Provide the [X, Y] coordinate of the cell's center where the given text is located.  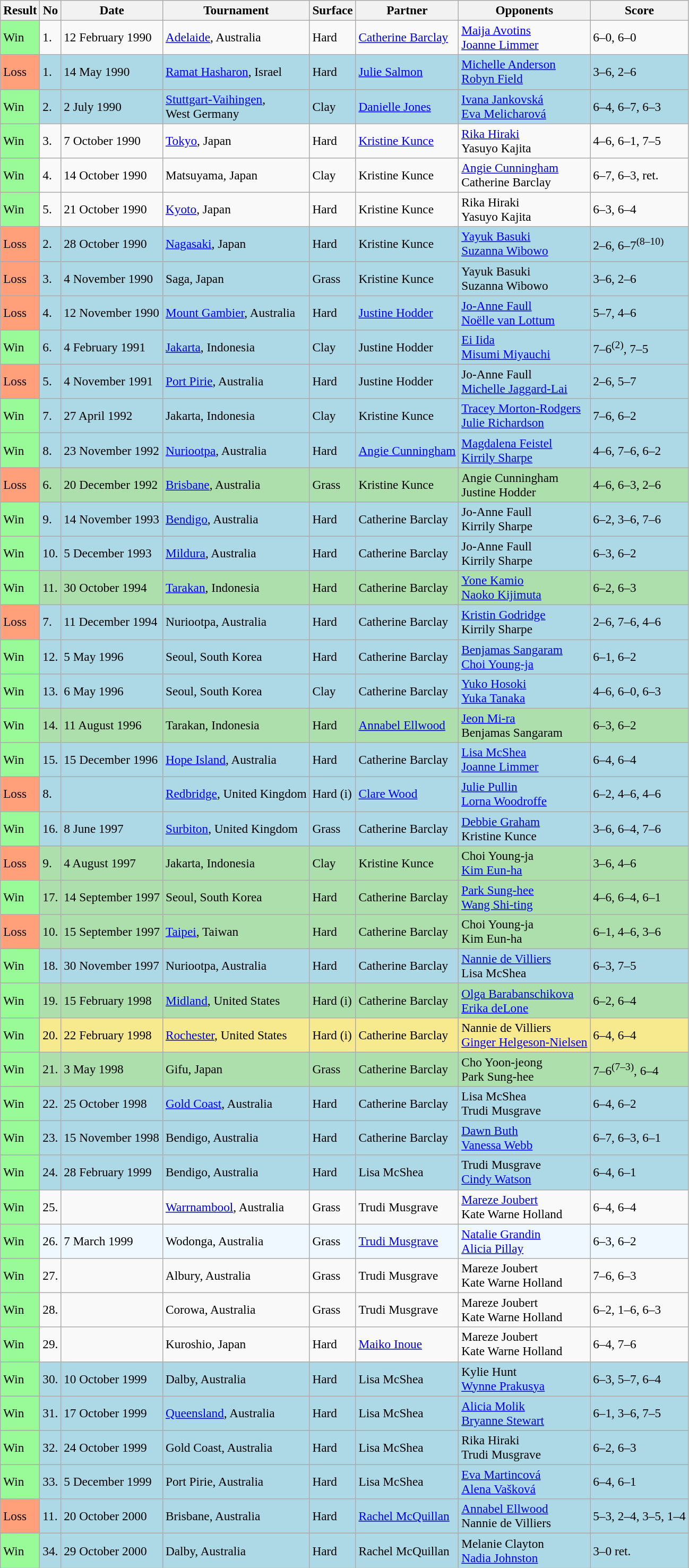
4 August 1997 [112, 863]
Benjamas Sangaram Choi Young-ja [524, 656]
7–6, 6–3 [639, 1275]
Ivana Jankovská Eva Melicharová [524, 106]
14 May 1990 [112, 72]
6–2, 6–4 [639, 1000]
3–6, 4–6 [639, 863]
Lisa McShea Joanne Limmer [524, 759]
4 February 1991 [112, 347]
29 October 2000 [112, 1550]
3 May 1998 [112, 1069]
Maija Avotins Joanne Limmer [524, 37]
17 October 1999 [112, 1413]
6–1, 4–6, 3–6 [639, 931]
4 November 1990 [112, 278]
25 October 1998 [112, 1103]
6–7, 6–3, 6–1 [639, 1138]
Mildura, Australia [236, 553]
12 November 1990 [112, 312]
Date [112, 10]
Ei Iida Misumi Miyauchi [524, 347]
11 August 1996 [112, 725]
2–6, 5–7 [639, 381]
6–0, 6–0 [639, 37]
5 December 1999 [112, 1482]
15 February 1998 [112, 1000]
20. [50, 1035]
No [50, 10]
10 October 1999 [112, 1379]
14 October 1990 [112, 175]
Score [639, 10]
18. [50, 966]
21 October 1990 [112, 209]
4–6, 6–1, 7–5 [639, 140]
Surbiton, United Kingdom [236, 828]
6–4, 7–6 [639, 1344]
Mount Gambier, Australia [236, 312]
30 October 1994 [112, 588]
Gifu, Japan [236, 1069]
4–6, 7–6, 6–2 [639, 450]
Rochester, United States [236, 1035]
30. [50, 1379]
6–2, 3–6, 7–6 [639, 519]
14 September 1997 [112, 897]
Melanie Clayton Nadia Johnston [524, 1550]
Queensland, Australia [236, 1413]
Kuroshio, Japan [236, 1344]
Maiko Inoue [407, 1344]
15. [50, 759]
Angie Cunningham Justine Hodder [524, 484]
34. [50, 1550]
Corowa, Australia [236, 1310]
Annabel Ellwood Nannie de Villiers [524, 1516]
Angie Cunningham Catherine Barclay [524, 175]
6–3, 7–5 [639, 966]
6–4, 6–7, 6–3 [639, 106]
Debbie Graham Kristine Kunce [524, 828]
Magdalena Feistel Kirrily Sharpe [524, 450]
8 June 1997 [112, 828]
Dawn Buth Vanessa Webb [524, 1138]
Opponents [524, 10]
Jo-Anne Faull Michelle Jaggard-Lai [524, 381]
6–3, 5–7, 6–4 [639, 1379]
2 July 1990 [112, 106]
15 December 1996 [112, 759]
7 October 1990 [112, 140]
20 December 1992 [112, 484]
32. [50, 1447]
5–7, 4–6 [639, 312]
Trudi Musgrave Cindy Watson [524, 1172]
23 November 1992 [112, 450]
31. [50, 1413]
13. [50, 691]
28 October 1990 [112, 244]
Redbridge, United Kingdom [236, 794]
Tracey Morton-Rodgers Julie Richardson [524, 416]
Ramat Hasharon, Israel [236, 72]
Yone Kamio Naoko Kijimuta [524, 588]
Julie Pullin Lorna Woodroffe [524, 794]
19. [50, 1000]
Danielle Jones [407, 106]
Jeon Mi-ra Benjamas Sangaram [524, 725]
Kylie Hunt Wynne Prakusya [524, 1379]
7 March 1999 [112, 1241]
Park Sung-hee Wang Shi-ting [524, 897]
Hope Island, Australia [236, 759]
Yuko Hosoki Yuka Tanaka [524, 691]
22. [50, 1103]
Nannie de Villiers Lisa McShea [524, 966]
Partner [407, 10]
17. [50, 897]
24 October 1999 [112, 1447]
12. [50, 656]
Lisa McShea Trudi Musgrave [524, 1103]
Nannie de Villiers Ginger Helgeson-Nielsen [524, 1035]
14 November 1993 [112, 519]
7–6(2), 7–5 [639, 347]
Kristin Godridge Kirrily Sharpe [524, 622]
Warrnambool, Australia [236, 1207]
4–6, 6–4, 6–1 [639, 897]
5–3, 2–4, 3–5, 1–4 [639, 1516]
Surface [332, 10]
Julie Salmon [407, 72]
14. [50, 725]
Adelaide, Australia [236, 37]
Cho Yoon-jeong Park Sung-hee [524, 1069]
6–3, 6–4 [639, 209]
Nagasaki, Japan [236, 244]
26. [50, 1241]
Annabel Ellwood [407, 725]
28. [50, 1310]
5 December 1993 [112, 553]
27. [50, 1275]
22 February 1998 [112, 1035]
4–6, 6–0, 6–3 [639, 691]
3–6, 6–4, 7–6 [639, 828]
28 February 1999 [112, 1172]
6–1, 6–2 [639, 656]
25. [50, 1207]
Matsuyama, Japan [236, 175]
12 February 1990 [112, 37]
6–2, 1–6, 6–3 [639, 1310]
Tokyo, Japan [236, 140]
20 October 2000 [112, 1516]
6–4, 6–2 [639, 1103]
15 September 1997 [112, 931]
11 December 1994 [112, 622]
30 November 1997 [112, 966]
6–7, 6–3, ret. [639, 175]
Midland, United States [236, 1000]
Result [20, 10]
4–6, 6–3, 2–6 [639, 484]
2–6, 6–7(8–10) [639, 244]
Olga Barabanschikova Erika deLone [524, 1000]
Wodonga, Australia [236, 1241]
21. [50, 1069]
Saga, Japan [236, 278]
7–6, 6–2 [639, 416]
Albury, Australia [236, 1275]
5 May 1996 [112, 656]
4 November 1991 [112, 381]
Tournament [236, 10]
27 April 1992 [112, 416]
Stuttgart-Vaihingen, West Germany [236, 106]
15 November 1998 [112, 1138]
Michelle Anderson Robyn Field [524, 72]
Rika Hiraki Trudi Musgrave [524, 1447]
23. [50, 1138]
Eva Martincová Alena Vašková [524, 1482]
16. [50, 828]
3–0 ret. [639, 1550]
24. [50, 1172]
29. [50, 1344]
Clare Wood [407, 794]
Natalie Grandin Alicia Pillay [524, 1241]
Jo-Anne Faull Noëlle van Lottum [524, 312]
6–2, 4–6, 4–6 [639, 794]
Angie Cunningham [407, 450]
Taipei, Taiwan [236, 931]
2–6, 7–6, 4–6 [639, 622]
6 May 1996 [112, 691]
Kyoto, Japan [236, 209]
33. [50, 1482]
Alicia Molik Bryanne Stewart [524, 1413]
6–1, 3–6, 7–5 [639, 1413]
7–6(7–3), 6–4 [639, 1069]
